From the cell containing the given text, extract its center point as [X, Y] coordinate. 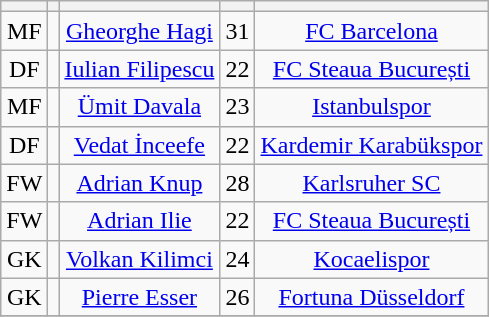
26 [238, 297]
Adrian Knup [140, 183]
Pierre Esser [140, 297]
Kocaelispor [372, 259]
Kardemir Karabükspor [372, 145]
Gheorghe Hagi [140, 31]
Adrian Ilie [140, 221]
Vedat İnceefe [140, 145]
Ümit Davala [140, 107]
Fortuna Düsseldorf [372, 297]
Iulian Filipescu [140, 69]
28 [238, 183]
24 [238, 259]
Karlsruher SC [372, 183]
Volkan Kilimci [140, 259]
23 [238, 107]
FC Barcelona [372, 31]
Istanbulspor [372, 107]
31 [238, 31]
